Provide the [X, Y] coordinate of the cell's center where the given text is located.  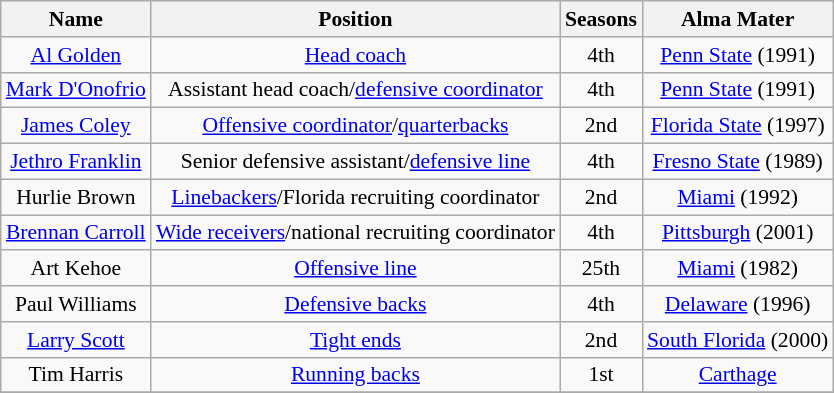
Linebackers/Florida recruiting coordinator [356, 197]
Wide receivers/national recruiting coordinator [356, 233]
Fresno State (1989) [738, 162]
Head coach [356, 55]
Alma Mater [738, 19]
Pittsburgh (2001) [738, 233]
Miami (1982) [738, 269]
1st [601, 375]
Tight ends [356, 340]
Tim Harris [76, 375]
Offensive line [356, 269]
Defensive backs [356, 304]
Senior defensive assistant/defensive line [356, 162]
Carthage [738, 375]
Position [356, 19]
25th [601, 269]
Paul Williams [76, 304]
Miami (1992) [738, 197]
Offensive coordinator/quarterbacks [356, 126]
Larry Scott [76, 340]
Hurlie Brown [76, 197]
Running backs [356, 375]
Mark D'Onofrio [76, 90]
Al Golden [76, 55]
Jethro Franklin [76, 162]
Assistant head coach/defensive coordinator [356, 90]
Florida State (1997) [738, 126]
James Coley [76, 126]
Delaware (1996) [738, 304]
Art Kehoe [76, 269]
Name [76, 19]
Brennan Carroll [76, 233]
Seasons [601, 19]
South Florida (2000) [738, 340]
